Provide the [x, y] coordinate of the cell's center where the given text is located.  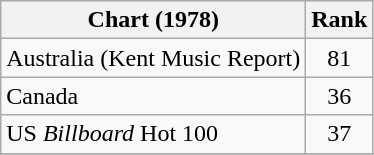
81 [340, 58]
36 [340, 96]
37 [340, 134]
Australia (Kent Music Report) [154, 58]
Rank [340, 20]
US Billboard Hot 100 [154, 134]
Chart (1978) [154, 20]
Canada [154, 96]
